Return (x, y) of the center of cell containing provided text 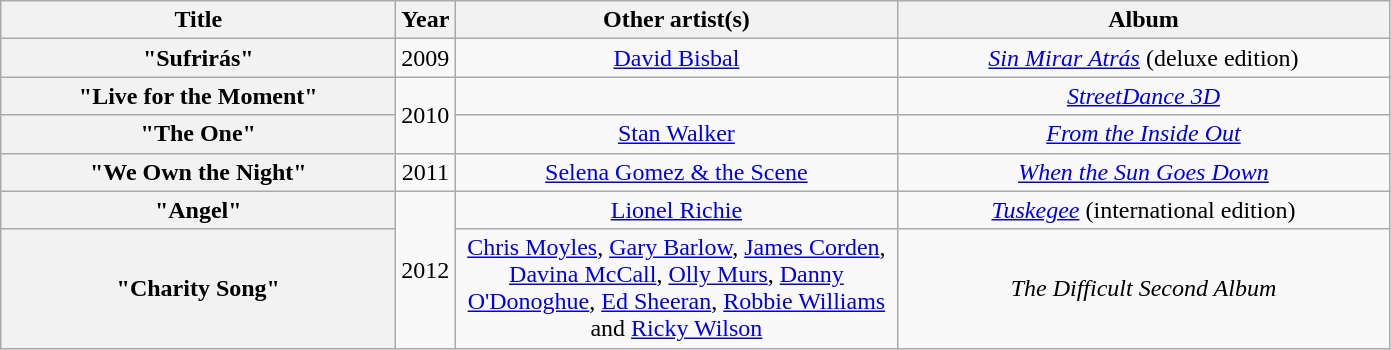
Selena Gomez & the Scene (676, 172)
Sin Mirar Atrás (deluxe edition) (1144, 58)
Title (198, 20)
2011 (426, 172)
David Bisbal (676, 58)
"Angel" (198, 210)
2009 (426, 58)
2012 (426, 270)
"Sufrirás" (198, 58)
Chris Moyles, Gary Barlow, James Corden, Davina McCall, Olly Murs, Danny O'Donoghue, Ed Sheeran, Robbie Williams and Ricky Wilson (676, 288)
"We Own the Night" (198, 172)
Other artist(s) (676, 20)
Lionel Richie (676, 210)
Album (1144, 20)
"Live for the Moment" (198, 96)
Tuskegee (international edition) (1144, 210)
"Charity Song" (198, 288)
"The One" (198, 134)
From the Inside Out (1144, 134)
2010 (426, 115)
Stan Walker (676, 134)
The Difficult Second Album (1144, 288)
When the Sun Goes Down (1144, 172)
StreetDance 3D (1144, 96)
Year (426, 20)
